Determine the (x, y) coordinate at the center of the cell enclosing the given text.  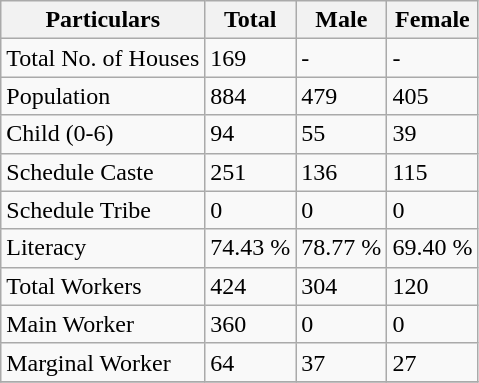
Schedule Caste (103, 172)
37 (342, 362)
Particulars (103, 20)
94 (250, 134)
Female (432, 20)
Total Workers (103, 286)
251 (250, 172)
Marginal Worker (103, 362)
Main Worker (103, 324)
136 (342, 172)
115 (432, 172)
405 (432, 96)
424 (250, 286)
64 (250, 362)
69.40 % (432, 248)
78.77 % (342, 248)
39 (432, 134)
Literacy (103, 248)
884 (250, 96)
Population (103, 96)
Total No. of Houses (103, 58)
479 (342, 96)
27 (432, 362)
120 (432, 286)
360 (250, 324)
169 (250, 58)
304 (342, 286)
Total (250, 20)
Child (0-6) (103, 134)
Schedule Tribe (103, 210)
55 (342, 134)
Male (342, 20)
74.43 % (250, 248)
